Output the [x, y] coordinate of the center of the cell containing the given text.  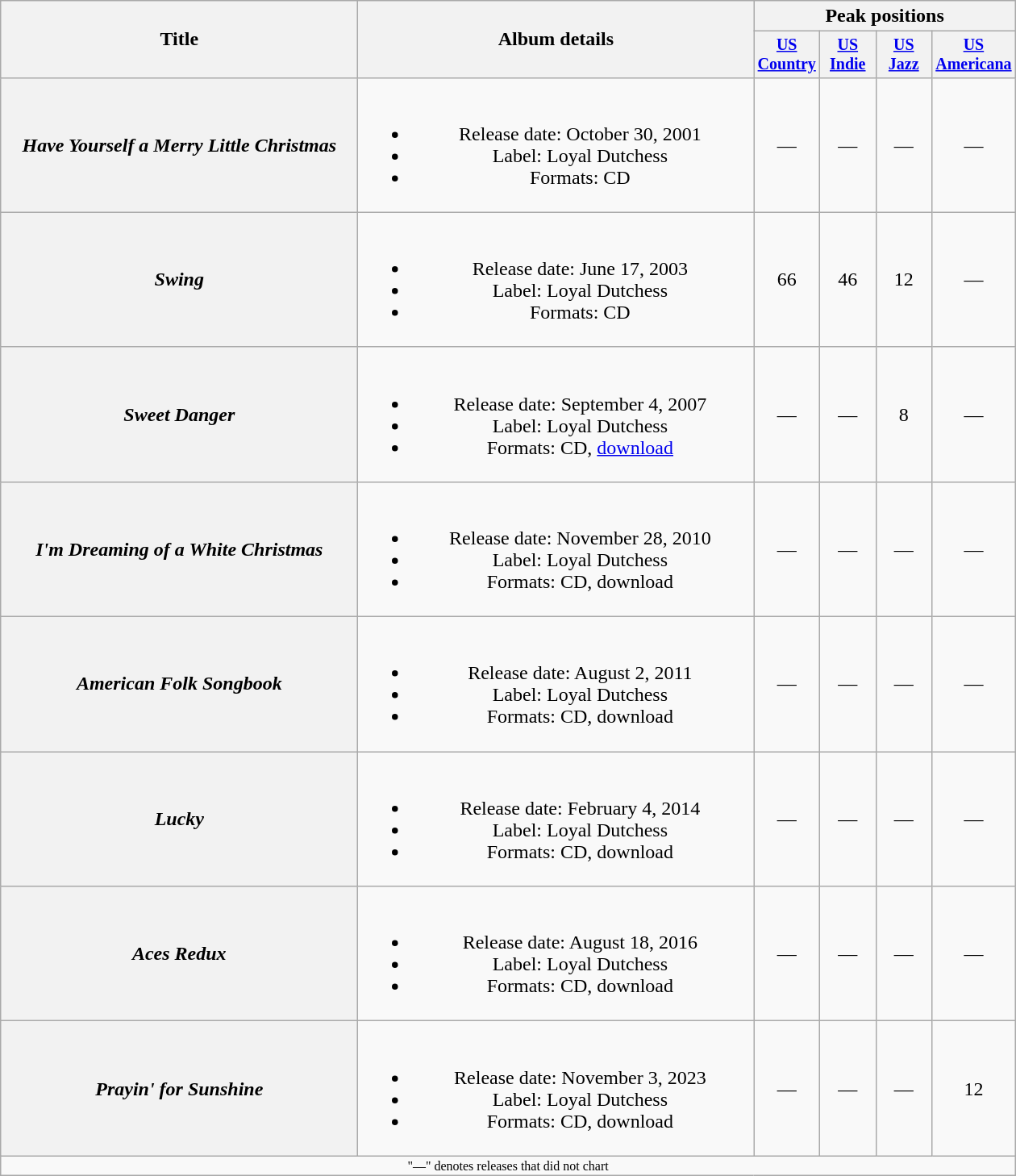
Title [179, 40]
Release date: August 18, 2016Label: Loyal DutchessFormats: CD, download [556, 953]
US Americana [973, 55]
US Indie [848, 55]
Album details [556, 40]
Release date: October 30, 2001Label: Loyal DutchessFormats: CD [556, 145]
Release date: February 4, 2014Label: Loyal DutchessFormats: CD, download [556, 819]
Swing [179, 279]
US Country [787, 55]
"—" denotes releases that did not chart [508, 1166]
Release date: November 28, 2010Label: Loyal DutchessFormats: CD, download [556, 548]
66 [787, 279]
Sweet Danger [179, 415]
Prayin' for Sunshine [179, 1089]
Aces Redux [179, 953]
Release date: June 17, 2003Label: Loyal DutchessFormats: CD [556, 279]
Lucky [179, 819]
I'm Dreaming of a White Christmas [179, 548]
US Jazz [903, 55]
American Folk Songbook [179, 684]
Have Yourself a Merry Little Christmas [179, 145]
8 [903, 415]
46 [848, 279]
Release date: September 4, 2007Label: Loyal DutchessFormats: CD, download [556, 415]
Peak positions [885, 16]
Release date: August 2, 2011Label: Loyal DutchessFormats: CD, download [556, 684]
Release date: November 3, 2023Label: Loyal DutchessFormats: CD, download [556, 1089]
